Search for the cell housing the specified text and yield its (X, Y) center coordinate. 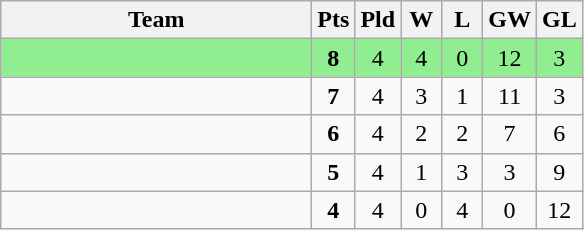
L (462, 20)
GL (559, 20)
W (422, 20)
5 (334, 172)
Pts (334, 20)
Pld (378, 20)
9 (559, 172)
11 (510, 96)
Team (156, 20)
GW (510, 20)
8 (334, 58)
